Output the (X, Y) coordinate of the center of the cell containing the given text.  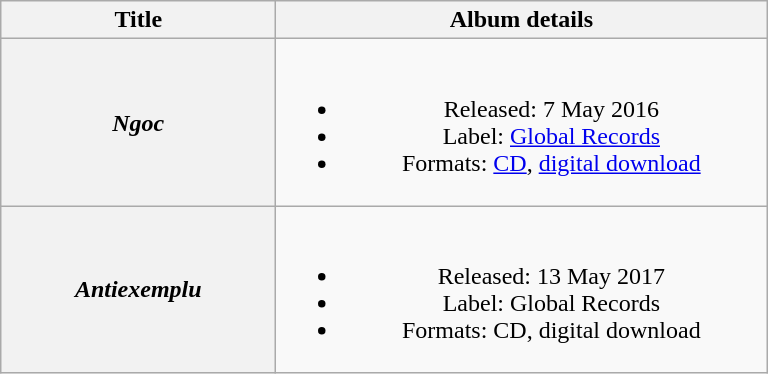
Title (138, 20)
Ngoc (138, 122)
Released: 7 May 2016Label: Global RecordsFormats: CD, digital download (522, 122)
Album details (522, 20)
Released: 13 May 2017Label: Global RecordsFormats: CD, digital download (522, 290)
Antiexemplu (138, 290)
